Determine the [x, y] coordinate at the center of the cell enclosing the given text.  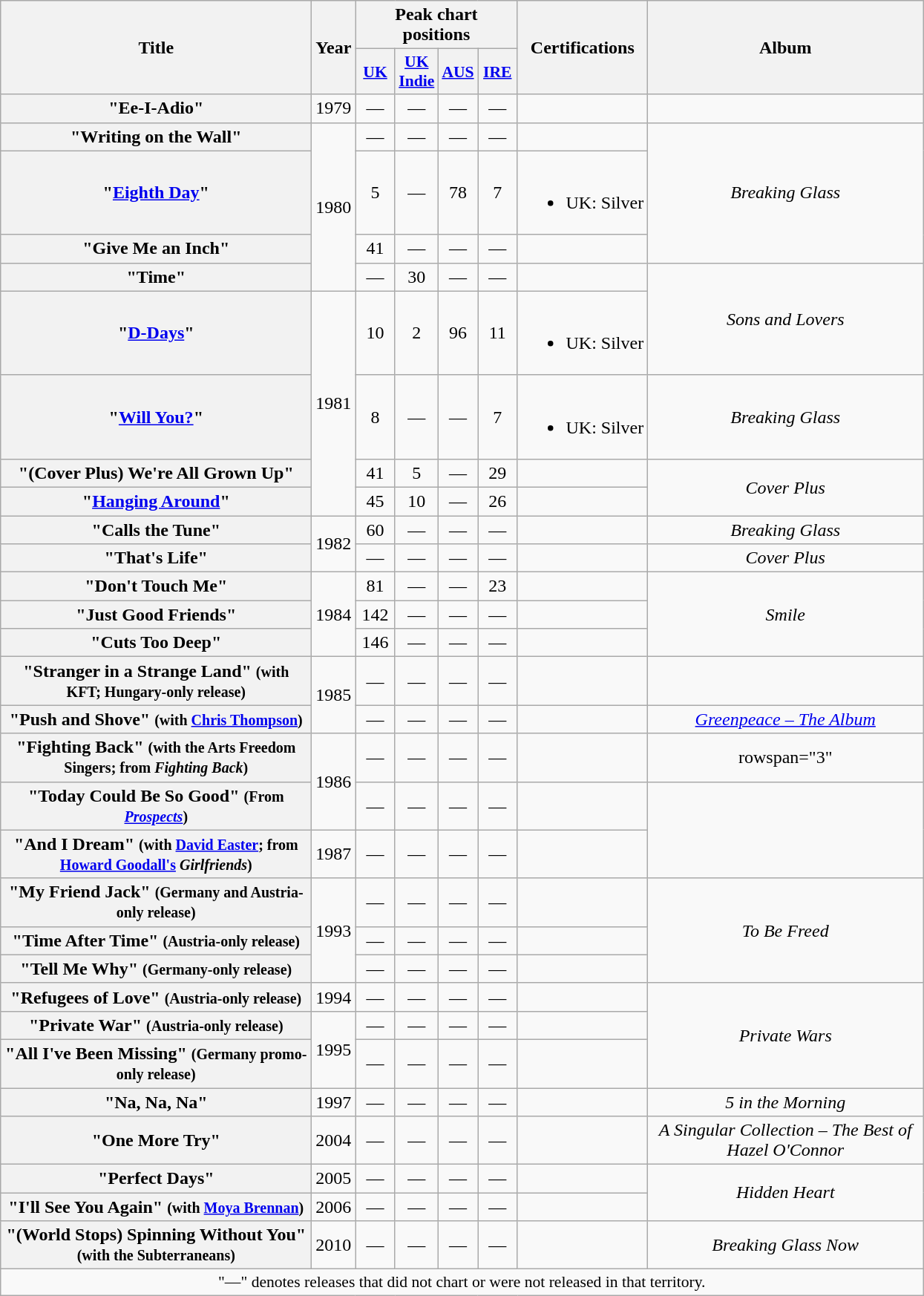
Smile [785, 615]
"Time" [156, 277]
78 [457, 193]
26 [497, 501]
Breaking Glass Now [785, 1246]
"One More Try" [156, 1140]
1980 [334, 206]
"Today Could Be So Good" (From Prospects) [156, 806]
UK Indie [416, 71]
"I'll See You Again" (with Moya Brennan) [156, 1207]
"Na, Na, Na" [156, 1102]
Album [785, 48]
1994 [334, 997]
"All I've Been Missing" (Germany promo-only release) [156, 1063]
"Writing on the Wall" [156, 137]
To Be Freed [785, 931]
"Perfect Days" [156, 1179]
"D-Days" [156, 333]
"Stranger in a Strange Land" (with KFT; Hungary-only release) [156, 681]
UK [376, 71]
60 [376, 529]
"Calls the Tune" [156, 529]
142 [376, 615]
11 [497, 333]
2010 [334, 1246]
2004 [334, 1140]
"Time After Time" (Austria-only release) [156, 940]
"Hanging Around" [156, 501]
1987 [334, 854]
AUS [457, 71]
1981 [334, 403]
"Just Good Friends" [156, 615]
2 [416, 333]
"Eighth Day" [156, 193]
Peak chart positions [436, 25]
81 [376, 586]
"That's Life" [156, 558]
IRE [497, 71]
"Ee-I-Adio" [156, 108]
"Will You?" [156, 417]
30 [416, 277]
"—" denotes releases that did not chart or were not released in that territory. [462, 1283]
1995 [334, 1050]
rowspan="3" [785, 757]
A Singular Collection – The Best of Hazel O'Connor [785, 1140]
2005 [334, 1179]
Greenpeace – The Album [785, 719]
"(World Stops) Spinning Without You" (with the Subterraneans) [156, 1246]
96 [457, 333]
"Fighting Back" (with the Arts Freedom Singers; from Fighting Back) [156, 757]
"Private War" (Austria-only release) [156, 1025]
5 in the Morning [785, 1102]
Hidden Heart [785, 1193]
"Don't Touch Me" [156, 586]
8 [376, 417]
"Refugees of Love" (Austria-only release) [156, 997]
1979 [334, 108]
Sons and Lovers [785, 319]
"Cuts Too Deep" [156, 643]
Certifications [583, 48]
1985 [334, 695]
"(Cover Plus) We're All Grown Up" [156, 473]
1984 [334, 615]
1982 [334, 543]
"My Friend Jack" (Germany and Austria-only release) [156, 903]
23 [497, 586]
1993 [334, 931]
"And I Dream" (with David Easter; from Howard Goodall's Girlfriends) [156, 854]
45 [376, 501]
1986 [334, 782]
"Tell Me Why" (Germany-only release) [156, 969]
1997 [334, 1102]
Year [334, 48]
"Give Me an Inch" [156, 249]
Title [156, 48]
146 [376, 643]
Private Wars [785, 1035]
29 [497, 473]
2006 [334, 1207]
"Push and Shove" (with Chris Thompson) [156, 719]
